Scan for the cell matching the given text and deliver its (x, y) coordinate at center. 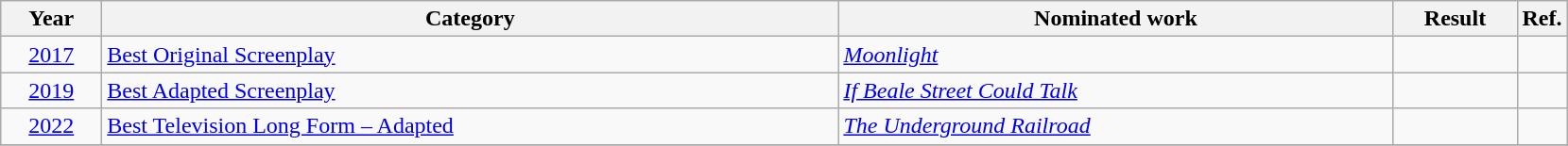
If Beale Street Could Talk (1115, 90)
The Underground Railroad (1115, 126)
Best Original Screenplay (471, 55)
2017 (51, 55)
Category (471, 19)
2019 (51, 90)
Moonlight (1115, 55)
Ref. (1542, 19)
Nominated work (1115, 19)
Result (1456, 19)
2022 (51, 126)
Best Television Long Form – Adapted (471, 126)
Best Adapted Screenplay (471, 90)
Year (51, 19)
